Output the [X, Y] coordinate of the center of the cell containing the given text.  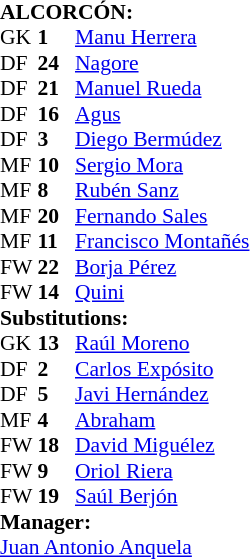
16 [57, 114]
18 [57, 445]
Borja Pérez [162, 267]
Quini [162, 293]
Diego Bermúdez [162, 139]
9 [57, 471]
19 [57, 497]
Fernando Sales [162, 216]
Oriol Riera [162, 471]
13 [57, 343]
24 [57, 63]
Agus [162, 114]
Rubén Sanz [162, 191]
Sergio Mora [162, 165]
8 [57, 191]
Francisco Montañés [162, 241]
Javi Hernández [162, 395]
Manager: [124, 522]
3 [57, 139]
20 [57, 216]
10 [57, 165]
5 [57, 395]
Nagore [162, 63]
Saúl Berjón [162, 497]
14 [57, 293]
22 [57, 267]
David Miguélez [162, 445]
Manu Herrera [162, 37]
Carlos Expósito [162, 369]
11 [57, 241]
1 [57, 37]
Manuel Rueda [162, 89]
21 [57, 89]
Abraham [162, 420]
Substitutions: [124, 318]
2 [57, 369]
Raúl Moreno [162, 343]
4 [57, 420]
